Return (X, Y) of the center of cell containing provided text 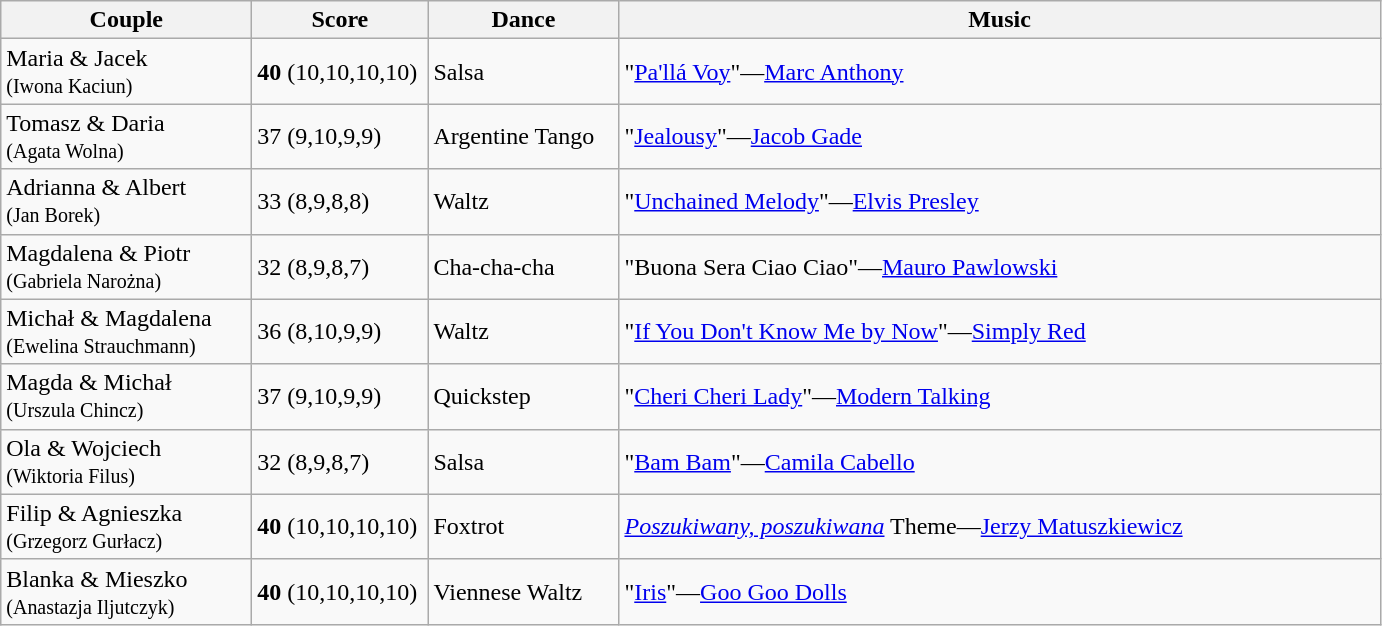
"Jealousy"—Jacob Gade (1000, 136)
33 (8,9,8,8) (340, 202)
36 (8,10,9,9) (340, 332)
"Bam Bam"—Camila Cabello (1000, 462)
Dance (524, 20)
"Buona Sera Ciao Ciao"—Mauro Pawlowski (1000, 266)
Quickstep (524, 396)
Cha-cha-cha (524, 266)
Filip & Agnieszka(Grzegorz Gurłacz) (126, 526)
Poszukiwany, poszukiwana Theme—Jerzy Matuszkiewicz (1000, 526)
Score (340, 20)
Tomasz & Daria(Agata Wolna) (126, 136)
"If You Don't Know Me by Now"—Simply Red (1000, 332)
Michał & Magdalena(Ewelina Strauchmann) (126, 332)
"Unchained Melody"—Elvis Presley (1000, 202)
Maria & Jacek(Iwona Kaciun) (126, 72)
"Pa'llá Voy"—Marc Anthony (1000, 72)
"Cheri Cheri Lady"—Modern Talking (1000, 396)
"Iris"—Goo Goo Dolls (1000, 592)
Ola & Wojciech(Wiktoria Filus) (126, 462)
Blanka & Mieszko(Anastazja Iljutczyk) (126, 592)
Magda & Michał(Urszula Chincz) (126, 396)
Couple (126, 20)
Magdalena & Piotr(Gabriela Narożna) (126, 266)
Adrianna & Albert(Jan Borek) (126, 202)
Viennese Waltz (524, 592)
Foxtrot (524, 526)
Music (1000, 20)
Argentine Tango (524, 136)
